Output the [X, Y] coordinate of the center of the cell containing the given text.  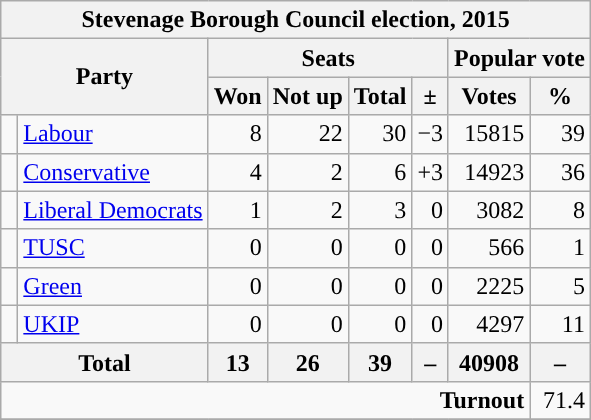
36 [560, 172]
40908 [488, 362]
Stevenage Borough Council election, 2015 [296, 20]
4 [238, 172]
3082 [488, 210]
% [560, 96]
30 [380, 134]
6 [380, 172]
3 [380, 210]
Votes [488, 96]
15815 [488, 134]
UKIP [113, 324]
13 [238, 362]
26 [308, 362]
Green [113, 286]
Seats [328, 58]
Popular vote [519, 58]
Party [104, 77]
566 [488, 248]
± [430, 96]
+3 [430, 172]
Not up [308, 96]
Turnout [266, 400]
71.4 [560, 400]
TUSC [113, 248]
−3 [430, 134]
5 [560, 286]
Conservative [113, 172]
Labour [113, 134]
Won [238, 96]
2225 [488, 286]
11 [560, 324]
4297 [488, 324]
14923 [488, 172]
Liberal Democrats [113, 210]
22 [308, 134]
